Find where the given text appears and provide that cell's center as [X, Y] coordinate. 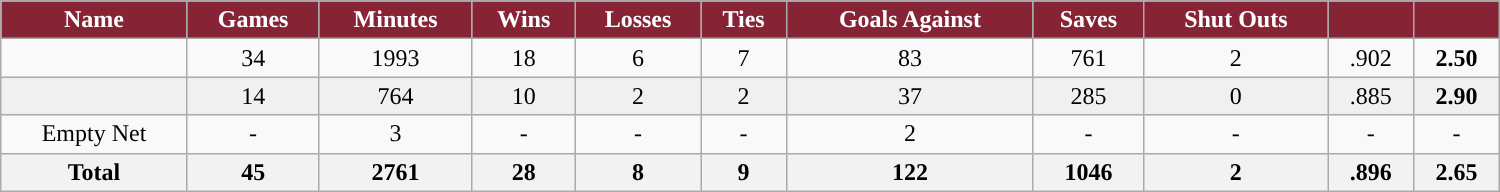
1993 [396, 58]
3 [396, 134]
1046 [1088, 172]
0 [1236, 96]
10 [524, 96]
Losses [638, 20]
.896 [1371, 172]
34 [253, 58]
9 [744, 172]
Empty Net [94, 134]
14 [253, 96]
2761 [396, 172]
6 [638, 58]
83 [910, 58]
761 [1088, 58]
2.50 [1457, 58]
Wins [524, 20]
18 [524, 58]
Games [253, 20]
122 [910, 172]
Minutes [396, 20]
.885 [1371, 96]
285 [1088, 96]
Goals Against [910, 20]
2.65 [1457, 172]
45 [253, 172]
Saves [1088, 20]
7 [744, 58]
Shut Outs [1236, 20]
28 [524, 172]
764 [396, 96]
Total [94, 172]
37 [910, 96]
Ties [744, 20]
2.90 [1457, 96]
8 [638, 172]
.902 [1371, 58]
Name [94, 20]
